Identify which cell holds the provided text, then report its (x, y) central coordinate. 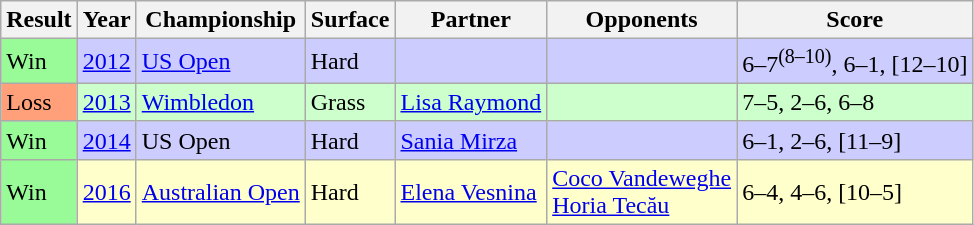
2014 (106, 140)
Opponents (642, 20)
Partner (471, 20)
Surface (350, 20)
6–7(8–10), 6–1, [12–10] (855, 62)
Wimbledon (220, 102)
7–5, 2–6, 6–8 (855, 102)
Lisa Raymond (471, 102)
Coco Vandeweghe Horia Tecău (642, 192)
Grass (350, 102)
Sania Mirza (471, 140)
Result (39, 20)
Elena Vesnina (471, 192)
Score (855, 20)
2013 (106, 102)
2012 (106, 62)
6–4, 4–6, [10–5] (855, 192)
Australian Open (220, 192)
Championship (220, 20)
6–1, 2–6, [11–9] (855, 140)
Year (106, 20)
2016 (106, 192)
Loss (39, 102)
